Provide the (X, Y) coordinate of the cell's center where the given text is located.  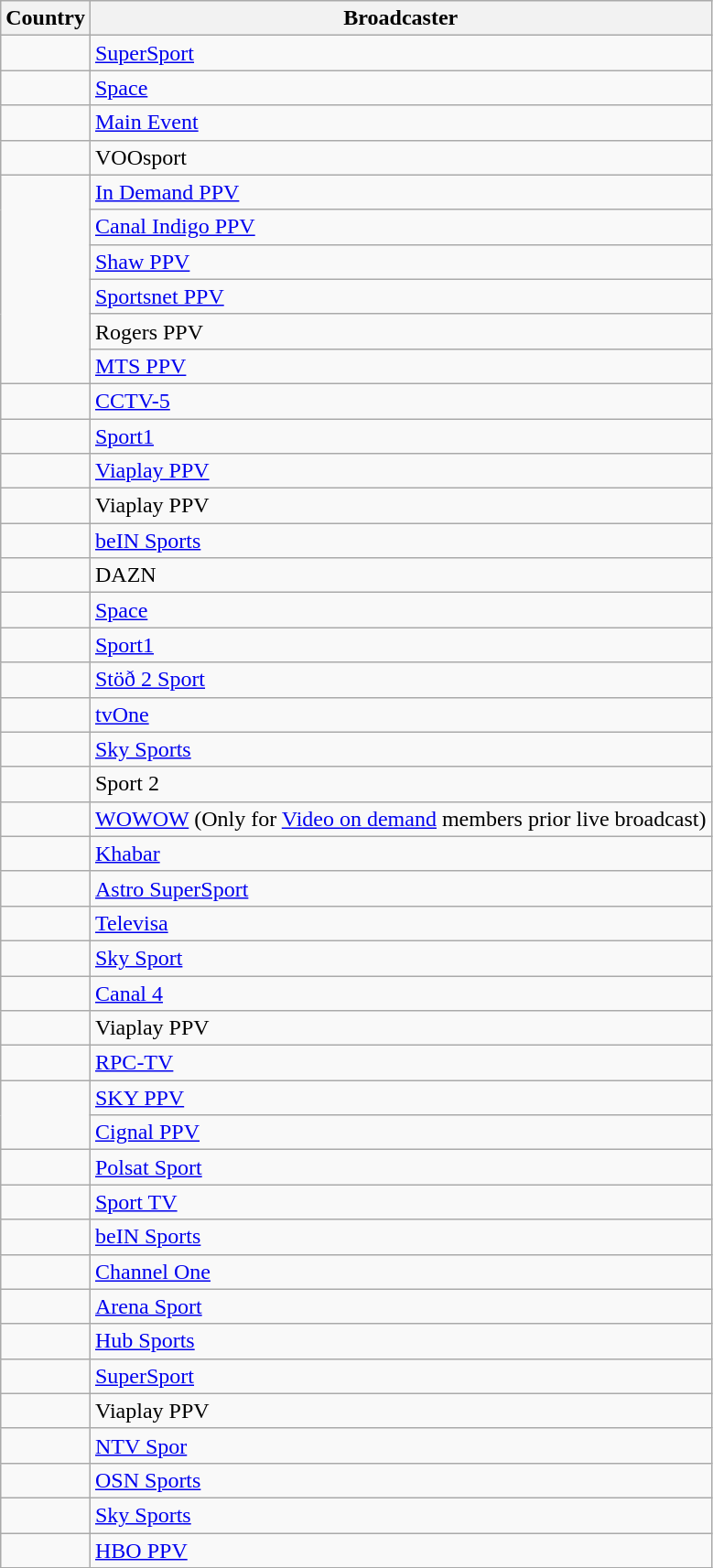
NTV Spor (401, 1445)
RPC-TV (401, 1063)
Sport TV (401, 1202)
Channel One (401, 1272)
Cignal PPV (401, 1133)
Stöð 2 Sport (401, 680)
Televisa (401, 923)
Country (46, 18)
Rogers PPV (401, 331)
Canal 4 (401, 993)
WOWOW (Only for Video on demand members prior live broadcast) (401, 819)
Astro SuperSport (401, 888)
DAZN (401, 575)
Shaw PPV (401, 262)
Main Event (401, 123)
Hub Sports (401, 1341)
In Demand PPV (401, 192)
Arena Sport (401, 1306)
VOOsport (401, 157)
Khabar (401, 854)
Sport 2 (401, 784)
Broadcaster (401, 18)
MTS PPV (401, 366)
CCTV-5 (401, 401)
SKY PPV (401, 1098)
tvOne (401, 714)
Sportsnet PPV (401, 296)
OSN Sports (401, 1480)
Polsat Sport (401, 1167)
HBO PPV (401, 1551)
Sky Sport (401, 958)
Canal Indigo PPV (401, 227)
